Search for the cell housing the specified text and yield its [X, Y] center coordinate. 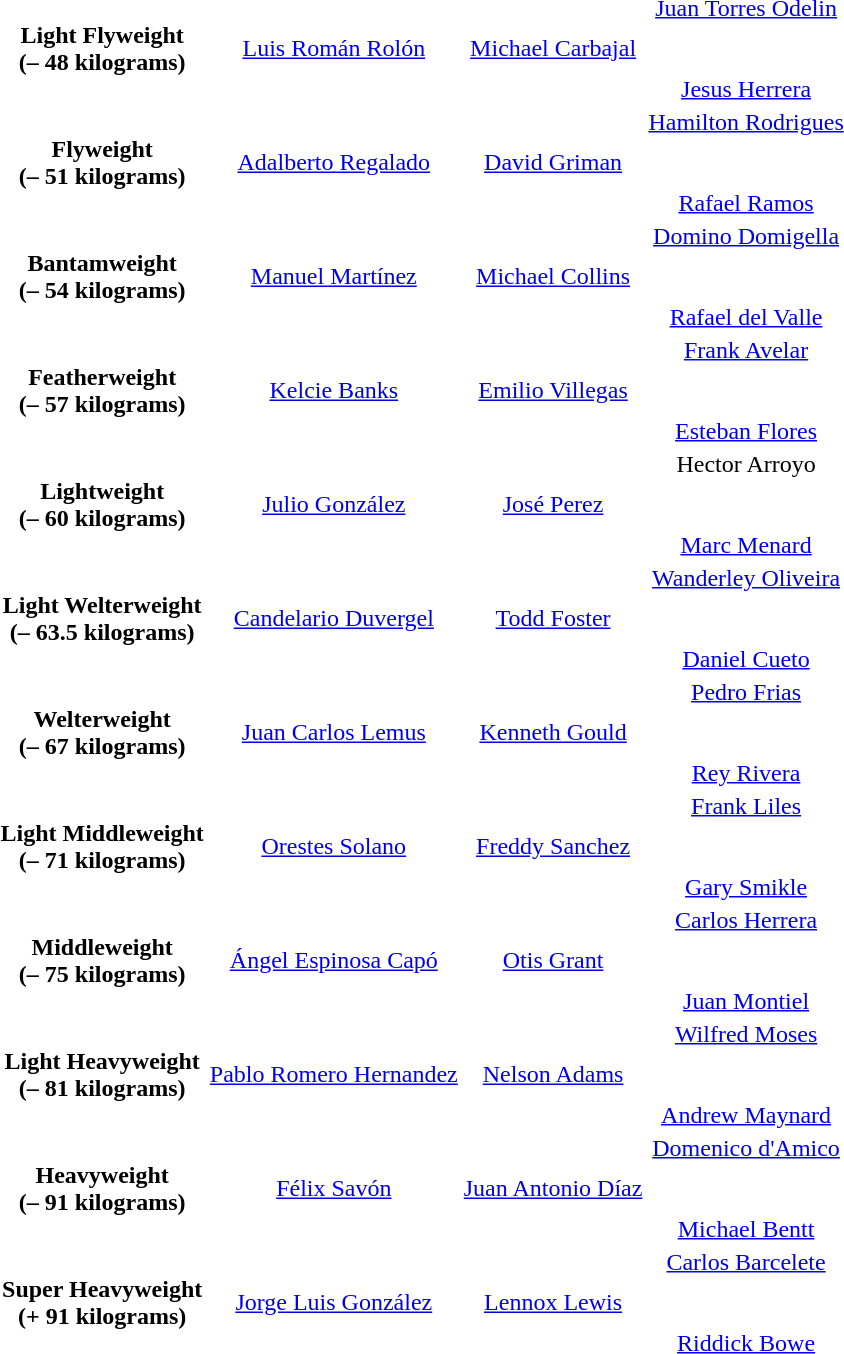
Julio González [334, 504]
Ángel Espinosa Capó [334, 960]
Juan Antonio Díaz [553, 1188]
Adalberto Regalado [334, 162]
Todd Foster [553, 618]
Félix Savón [334, 1188]
Kelcie Banks [334, 390]
Orestes Solano [334, 846]
Emilio Villegas [553, 390]
Kenneth Gould [553, 732]
Manuel Martínez [334, 276]
Candelario Duvergel [334, 618]
Pablo Romero Hernandez [334, 1074]
Michael Collins [553, 276]
Juan Carlos Lemus [334, 732]
David Griman [553, 162]
José Perez [553, 504]
Nelson Adams [553, 1074]
Otis Grant [553, 960]
Freddy Sanchez [553, 846]
